Capture the cell that displays the provided text and extract its [X, Y] central coordinate. 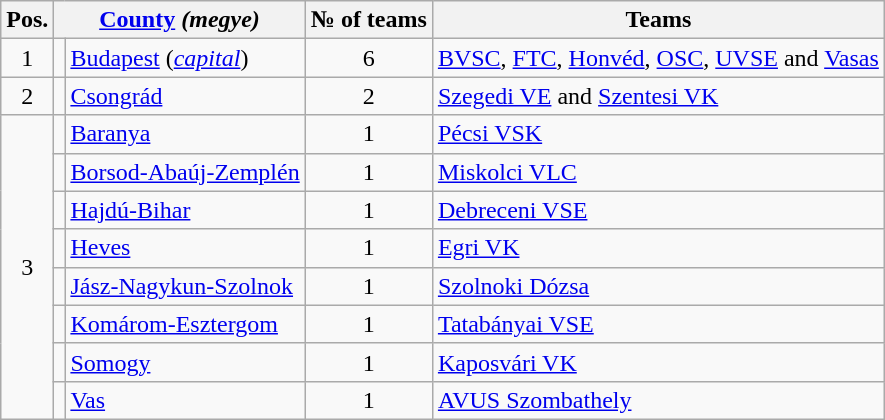
Komárom-Esztergom [185, 324]
AVUS Szombathely [658, 400]
Heves [185, 248]
Pos. [28, 20]
№ of teams [368, 20]
Baranya [185, 134]
Miskolci VLC [658, 172]
Jász-Nagykun-Szolnok [185, 286]
Tatabányai VSE [658, 324]
Teams [658, 20]
Szegedi VE and Szentesi VK [658, 96]
Budapest (capital) [185, 58]
Somogy [185, 362]
County (megye) [180, 20]
6 [368, 58]
BVSC, FTC, Honvéd, OSC, UVSE and Vasas [658, 58]
Debreceni VSE [658, 210]
Pécsi VSK [658, 134]
Borsod-Abaúj-Zemplén [185, 172]
Szolnoki Dózsa [658, 286]
Kaposvári VK [658, 362]
Hajdú-Bihar [185, 210]
Csongrád [185, 96]
Vas [185, 400]
Egri VK [658, 248]
3 [28, 267]
